Detect which cell encompasses the target text, then output its (x, y) center coordinate. 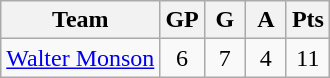
A (266, 20)
7 (224, 58)
Walter Monson (80, 58)
Pts (308, 20)
4 (266, 58)
Team (80, 20)
6 (182, 58)
11 (308, 58)
GP (182, 20)
G (224, 20)
